Extract the [X, Y] coordinate from the center of the cell holding the provided text.  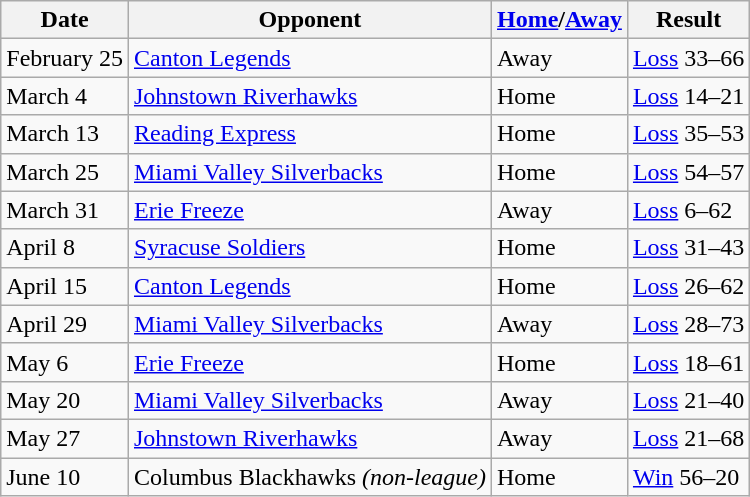
March 31 [65, 210]
May 27 [65, 438]
February 25 [65, 58]
Home/Away [559, 20]
March 4 [65, 96]
Syracuse Soldiers [310, 248]
Loss 21–68 [688, 438]
Loss 26–62 [688, 286]
Reading Express [310, 134]
Loss 14–21 [688, 96]
Date [65, 20]
Loss 33–66 [688, 58]
Loss 31–43 [688, 248]
June 10 [65, 477]
Loss 18–61 [688, 362]
Loss 28–73 [688, 324]
Win 56–20 [688, 477]
Opponent [310, 20]
Loss 54–57 [688, 172]
Loss 35–53 [688, 134]
Loss 6–62 [688, 210]
May 20 [65, 400]
April 8 [65, 248]
Columbus Blackhawks (non-league) [310, 477]
April 15 [65, 286]
Result [688, 20]
April 29 [65, 324]
March 25 [65, 172]
May 6 [65, 362]
March 13 [65, 134]
Loss 21–40 [688, 400]
